Return (x, y) of the center of cell containing provided text 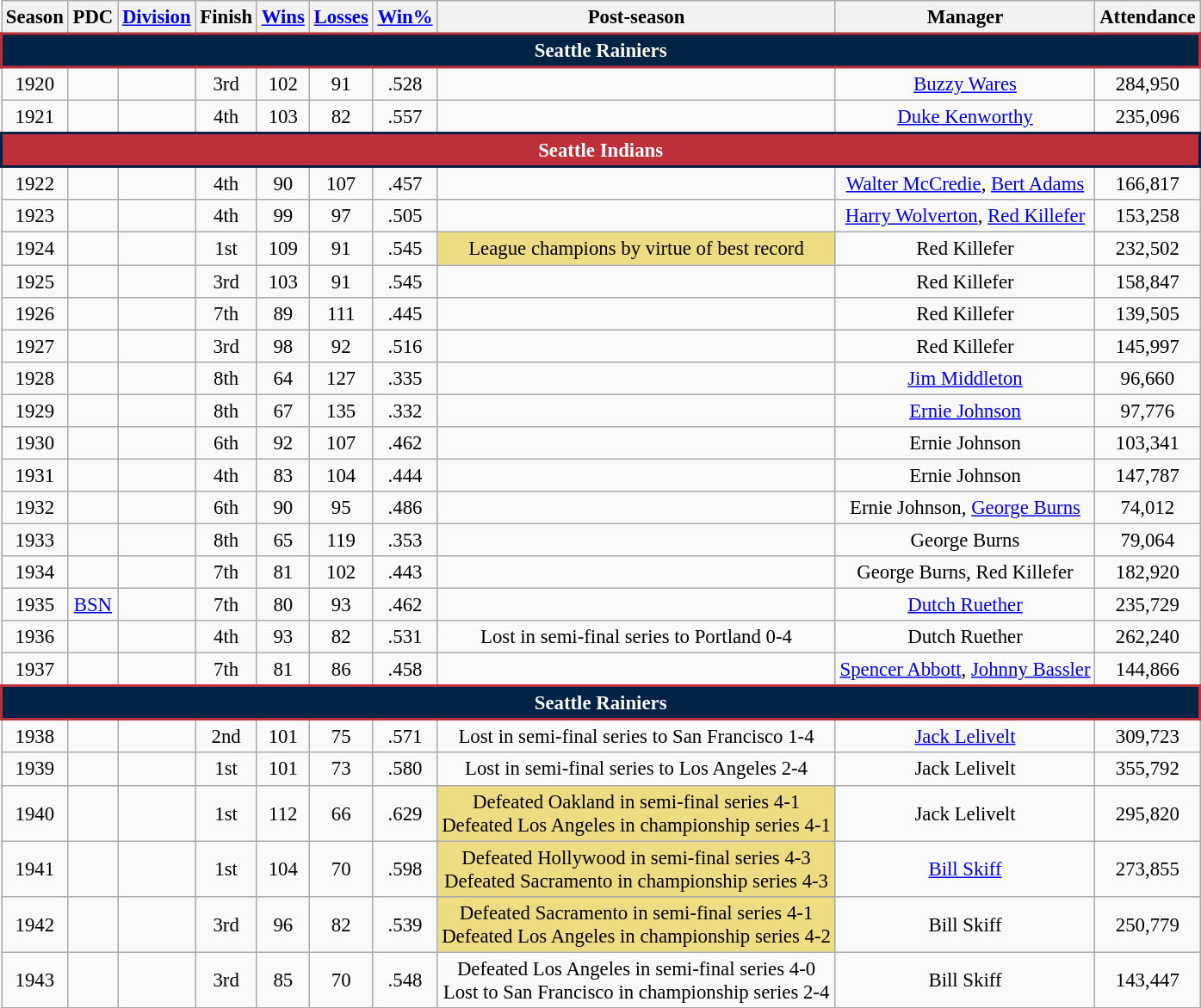
1941 (35, 869)
1940 (35, 813)
67 (282, 411)
1920 (35, 83)
Lost in semi-final series to Los Angeles 2-4 (636, 770)
284,950 (1148, 83)
95 (341, 508)
99 (282, 216)
1921 (35, 117)
.335 (405, 378)
.332 (405, 411)
League champions by virtue of best record (636, 249)
1925 (35, 281)
Season (35, 17)
295,820 (1148, 813)
.443 (405, 572)
1936 (35, 637)
.458 (405, 670)
.571 (405, 736)
127 (341, 378)
109 (282, 249)
Defeated Hollywood in semi-final series 4-3 Defeated Sacramento in championship series 4-3 (636, 869)
83 (282, 475)
Duke Kenworthy (965, 117)
144,866 (1148, 670)
355,792 (1148, 770)
Lost in semi-final series to San Francisco 1-4 (636, 736)
.486 (405, 508)
1933 (35, 540)
.629 (405, 813)
96 (282, 925)
112 (282, 813)
Losses (341, 17)
Win% (405, 17)
135 (341, 411)
1938 (35, 736)
1928 (35, 378)
PDC (93, 17)
Finish (226, 17)
158,847 (1148, 281)
.580 (405, 770)
Defeated Sacramento in semi-final series 4-1 Defeated Los Angeles in championship series 4-2 (636, 925)
.457 (405, 183)
Defeated Oakland in semi-final series 4-1 Defeated Los Angeles in championship series 4-1 (636, 813)
Spencer Abbott, Johnny Bassler (965, 670)
153,258 (1148, 216)
1923 (35, 216)
Defeated Los Angeles in semi-final series 4-0 Lost to San Francisco in championship series 2-4 (636, 980)
.539 (405, 925)
.445 (405, 313)
66 (341, 813)
.557 (405, 117)
232,502 (1148, 249)
Buzzy Wares (965, 83)
1929 (35, 411)
.598 (405, 869)
250,779 (1148, 925)
97 (341, 216)
1932 (35, 508)
.444 (405, 475)
182,920 (1148, 572)
George Burns, Red Killefer (965, 572)
89 (282, 313)
Walter McCredie, Bert Adams (965, 183)
1939 (35, 770)
147,787 (1148, 475)
96,660 (1148, 378)
.548 (405, 980)
235,096 (1148, 117)
309,723 (1148, 736)
1935 (35, 605)
75 (341, 736)
139,505 (1148, 313)
1934 (35, 572)
Manager (965, 17)
65 (282, 540)
Division (157, 17)
Ernie Johnson, George Burns (965, 508)
.528 (405, 83)
74,012 (1148, 508)
80 (282, 605)
Wins (282, 17)
79,064 (1148, 540)
86 (341, 670)
111 (341, 313)
64 (282, 378)
.505 (405, 216)
Post-season (636, 17)
Jim Middleton (965, 378)
166,817 (1148, 183)
1922 (35, 183)
1931 (35, 475)
1942 (35, 925)
1943 (35, 980)
119 (341, 540)
262,240 (1148, 637)
98 (282, 346)
2nd (226, 736)
.353 (405, 540)
145,997 (1148, 346)
1924 (35, 249)
Harry Wolverton, Red Killefer (965, 216)
1926 (35, 313)
235,729 (1148, 605)
George Burns (965, 540)
Seattle Indians (601, 150)
73 (341, 770)
273,855 (1148, 869)
97,776 (1148, 411)
85 (282, 980)
1930 (35, 443)
BSN (93, 605)
.516 (405, 346)
Lost in semi-final series to Portland 0-4 (636, 637)
1937 (35, 670)
143,447 (1148, 980)
1927 (35, 346)
103,341 (1148, 443)
Attendance (1148, 17)
.531 (405, 637)
